Identify which cell holds the provided text, then report its (x, y) central coordinate. 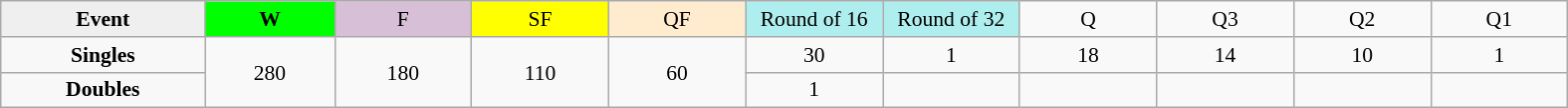
F (403, 19)
Event (104, 19)
Q2 (1362, 19)
W (270, 19)
Q1 (1499, 19)
280 (270, 72)
SF (541, 19)
QF (677, 19)
18 (1088, 55)
Round of 32 (951, 19)
60 (677, 72)
110 (541, 72)
Singles (104, 55)
14 (1226, 55)
Q (1088, 19)
Doubles (104, 90)
180 (403, 72)
Q3 (1226, 19)
30 (814, 55)
Round of 16 (814, 19)
10 (1362, 55)
